Search for the cell housing the specified text and yield its (X, Y) center coordinate. 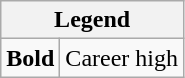
Legend (92, 20)
Career high (122, 58)
Bold (30, 58)
